Return [X, Y] of the center of cell containing provided text 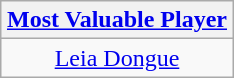
Leia Dongue [116, 58]
Most Valuable Player [116, 20]
